Provide the (X, Y) coordinate of the cell's center where the given text is located.  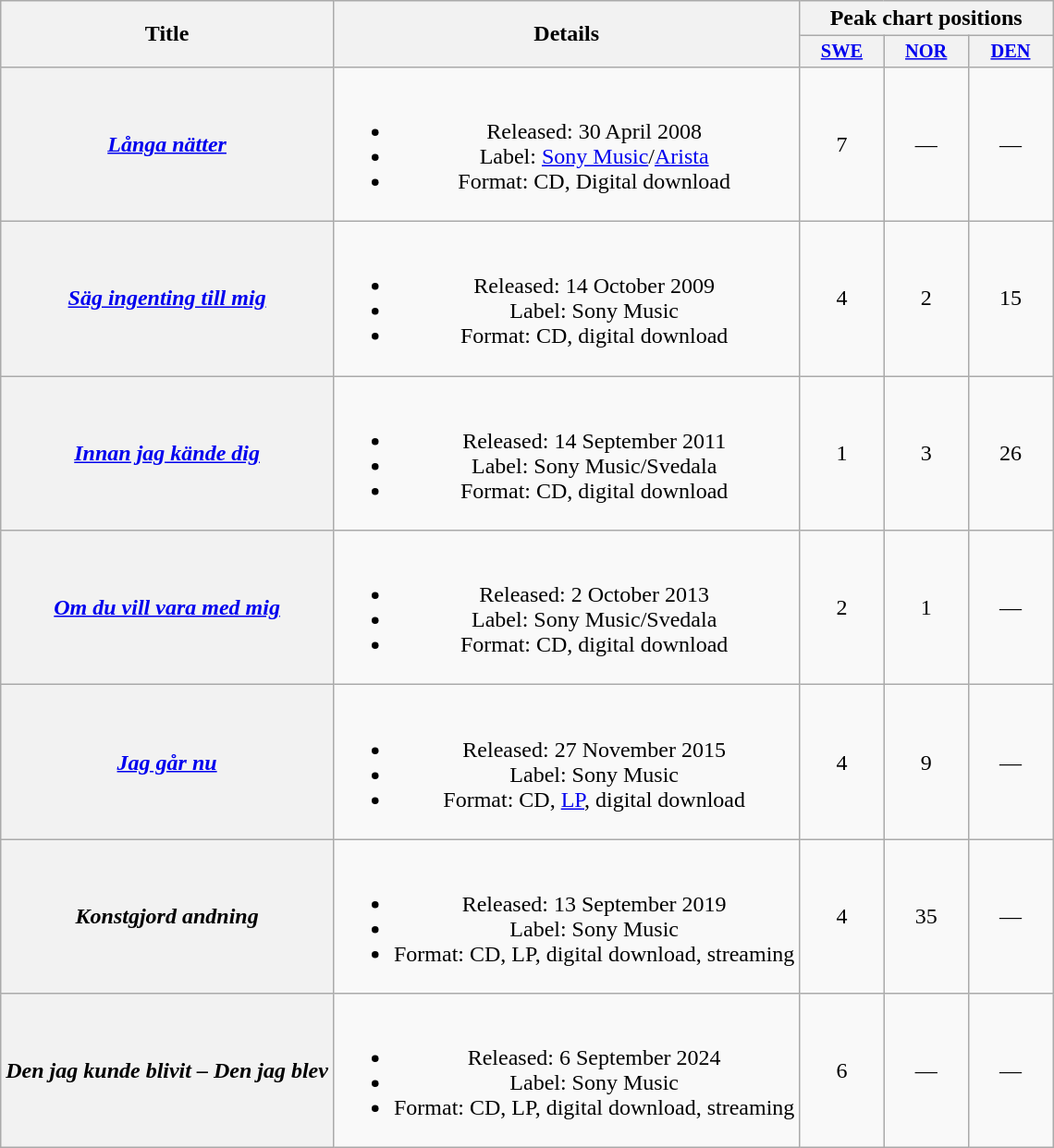
Om du vill vara med mig (167, 608)
Released: 14 October 2009Label: Sony MusicFormat: CD, digital download (566, 299)
Långa nätter (167, 144)
15 (1010, 299)
Released: 30 April 2008Label: Sony Music/AristaFormat: CD, Digital download (566, 144)
35 (926, 917)
Innan jag kände dig (167, 453)
Released: 6 September 2024Label: Sony MusicFormat: CD, LP, digital download, streaming (566, 1070)
Den jag kunde blivit – Den jag blev (167, 1070)
Released: 27 November 2015Label: Sony MusicFormat: CD, LP, digital download (566, 762)
9 (926, 762)
NOR (926, 52)
Peak chart positions (926, 18)
26 (1010, 453)
Released: 13 September 2019Label: Sony MusicFormat: CD, LP, digital download, streaming (566, 917)
Details (566, 34)
7 (841, 144)
Konstgjord andning (167, 917)
Säg ingenting till mig (167, 299)
SWE (841, 52)
3 (926, 453)
DEN (1010, 52)
Jag går nu (167, 762)
6 (841, 1070)
Released: 14 September 2011Label: Sony Music/SvedalaFormat: CD, digital download (566, 453)
Released: 2 October 2013Label: Sony Music/SvedalaFormat: CD, digital download (566, 608)
Title (167, 34)
